Detect which cell encompasses the target text, then output its [X, Y] center coordinate. 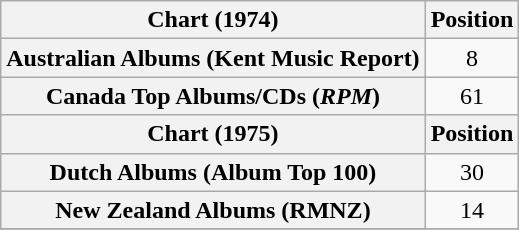
30 [472, 172]
14 [472, 210]
61 [472, 96]
Chart (1974) [213, 20]
8 [472, 58]
Canada Top Albums/CDs (RPM) [213, 96]
New Zealand Albums (RMNZ) [213, 210]
Dutch Albums (Album Top 100) [213, 172]
Chart (1975) [213, 134]
Australian Albums (Kent Music Report) [213, 58]
